Return (x, y) of the center of cell containing provided text 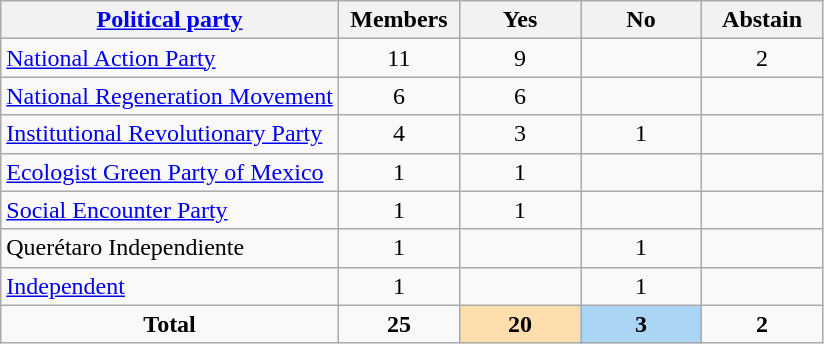
Total (170, 324)
Yes (520, 20)
Members (398, 20)
Political party (170, 20)
9 (520, 58)
National Action Party (170, 58)
National Regeneration Movement (170, 96)
25 (398, 324)
Independent (170, 286)
20 (520, 324)
Social Encounter Party (170, 210)
11 (398, 58)
Abstain (762, 20)
No (640, 20)
Ecologist Green Party of Mexico (170, 172)
Institutional Revolutionary Party (170, 134)
4 (398, 134)
Querétaro Independiente (170, 248)
